Scan for the cell matching the given text and deliver its (X, Y) coordinate at center. 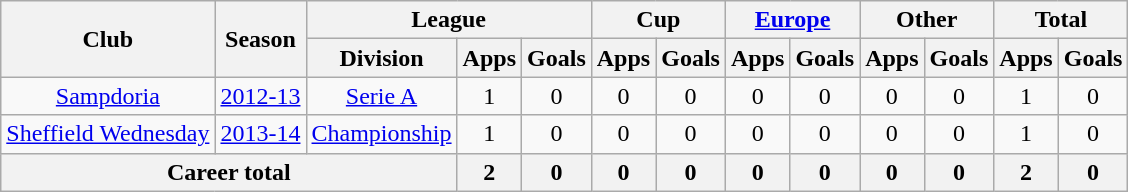
League (448, 20)
Other (927, 20)
Sheffield Wednesday (108, 134)
2013-14 (260, 134)
2012-13 (260, 96)
Serie A (382, 96)
Career total (229, 172)
Club (108, 39)
Season (260, 39)
Division (382, 58)
Sampdoria (108, 96)
Cup (658, 20)
Total (1061, 20)
Championship (382, 134)
Europe (792, 20)
